Provide the (x, y) coordinate of the cell's center where the given text is located.  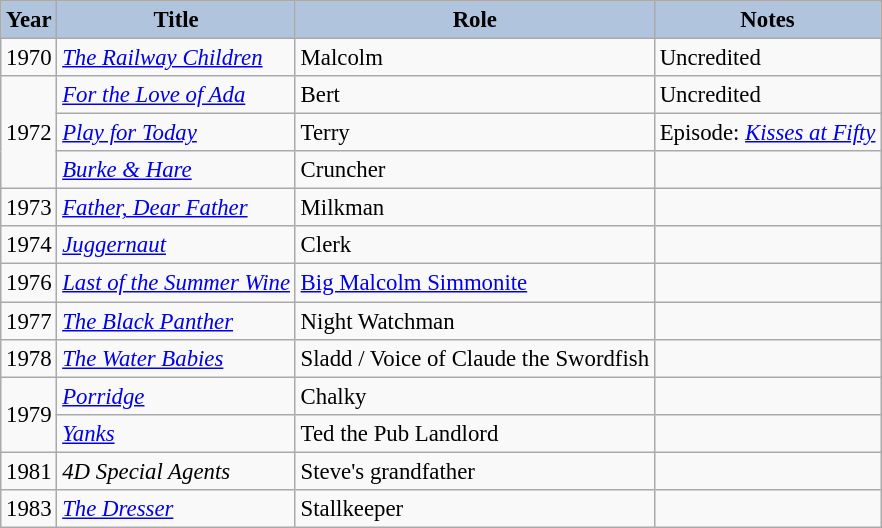
Yanks (176, 433)
1977 (29, 321)
For the Love of Ada (176, 95)
Episode: Kisses at Fifty (767, 133)
1973 (29, 208)
Clerk (474, 245)
Play for Today (176, 133)
1981 (29, 471)
Juggernaut (176, 245)
Bert (474, 95)
Malcolm (474, 58)
Cruncher (474, 170)
1983 (29, 509)
Stallkeeper (474, 509)
Last of the Summer Wine (176, 283)
1972 (29, 132)
4D Special Agents (176, 471)
Terry (474, 133)
1979 (29, 414)
Big Malcolm Simmonite (474, 283)
Ted the Pub Landlord (474, 433)
Role (474, 20)
1976 (29, 283)
The Black Panther (176, 321)
The Railway Children (176, 58)
Notes (767, 20)
The Dresser (176, 509)
1974 (29, 245)
Burke & Hare (176, 170)
Year (29, 20)
The Water Babies (176, 358)
Steve's grandfather (474, 471)
Father, Dear Father (176, 208)
1970 (29, 58)
Night Watchman (474, 321)
Chalky (474, 396)
1978 (29, 358)
Milkman (474, 208)
Title (176, 20)
Sladd / Voice of Claude the Swordfish (474, 358)
Porridge (176, 396)
